From the cell containing the given text, extract its center point as (x, y) coordinate. 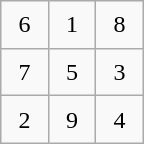
4 (120, 120)
5 (72, 72)
3 (120, 72)
9 (72, 120)
2 (24, 120)
7 (24, 72)
1 (72, 24)
8 (120, 24)
6 (24, 24)
